Scan for the cell matching the given text and deliver its [X, Y] coordinate at center. 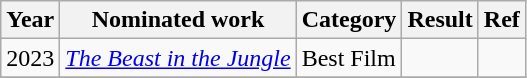
Year [30, 20]
Best Film [349, 58]
The Beast in the Jungle [178, 58]
Category [349, 20]
Nominated work [178, 20]
Result [440, 20]
2023 [30, 58]
Ref [502, 20]
